Return the (X, Y) coordinate for the center point of the cell that contains the specified text.  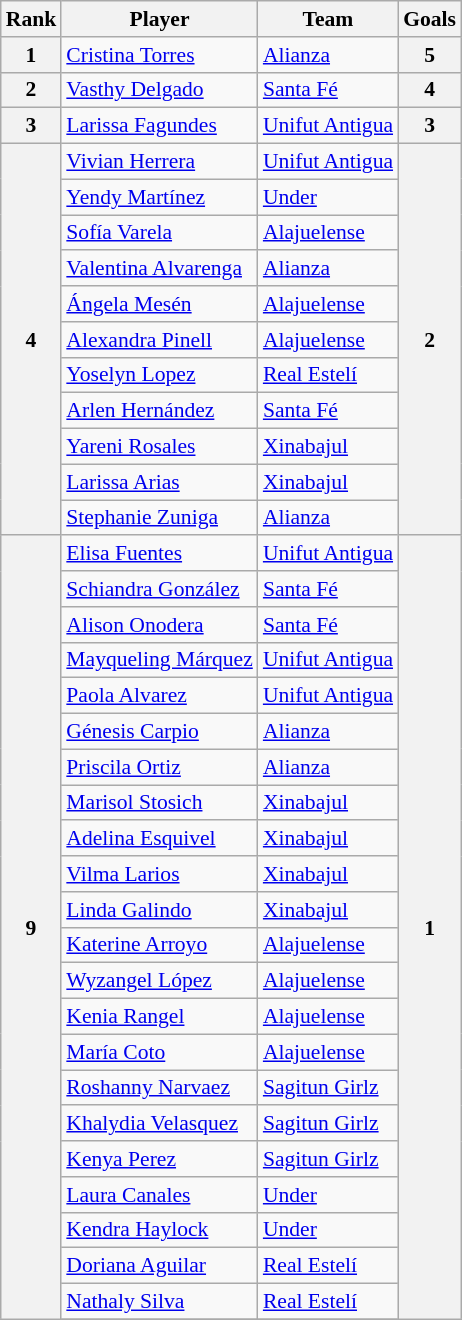
Laura Canales (160, 1195)
Kendra Haylock (160, 1230)
Yoselyn Lopez (160, 375)
Nathaly Silva (160, 1302)
Elisa Fuentes (160, 554)
Khalydia Velasquez (160, 1124)
Yareni Rosales (160, 447)
Priscila Ortiz (160, 767)
Doriana Aguilar (160, 1266)
Rank (32, 19)
Valentina Alvarenga (160, 269)
Mayqueling Márquez (160, 660)
Larissa Arias (160, 482)
Kenia Rangel (160, 1017)
Goals (430, 19)
Vasthy Delgado (160, 90)
Team (328, 19)
Kenya Perez (160, 1159)
Larissa Fagundes (160, 126)
Adelina Esquivel (160, 839)
Alexandra Pinell (160, 340)
Katerine Arroyo (160, 945)
Player (160, 19)
Ángela Mesén (160, 304)
Yendy Martínez (160, 197)
Sofía Varela (160, 233)
Cristina Torres (160, 55)
Schiandra González (160, 589)
Stephanie Zuniga (160, 518)
Vilma Larios (160, 874)
María Coto (160, 1052)
Roshanny Narvaez (160, 1088)
Paola Alvarez (160, 696)
9 (32, 928)
Marisol Stosich (160, 803)
5 (430, 55)
Linda Galindo (160, 910)
Génesis Carpio (160, 732)
Vivian Herrera (160, 162)
Wyzangel López (160, 981)
Alison Onodera (160, 625)
Arlen Hernández (160, 411)
